Pinpoint the cell where the given text exists, returning its [X, Y] midpoint coordinate. 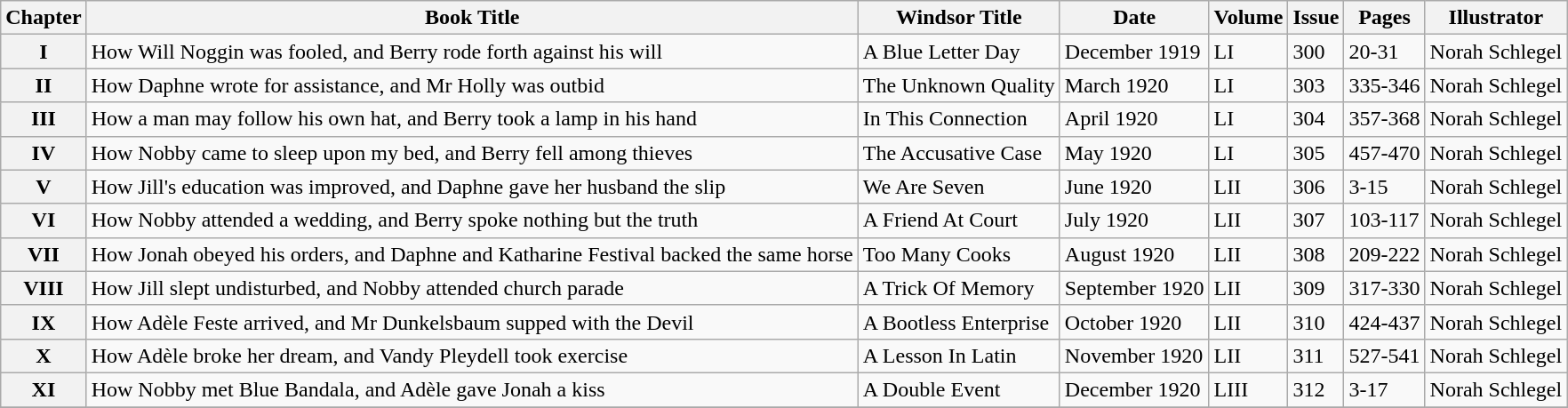
November 1920 [1134, 356]
IX [44, 322]
Volume [1248, 18]
424-437 [1385, 322]
103-117 [1385, 220]
How Jill slept undisturbed, and Nobby attended church parade [472, 288]
A Friend At Court [958, 220]
How Daphne wrote for assistance, and Mr Holly was outbid [472, 85]
March 1920 [1134, 85]
VII [44, 254]
3-15 [1385, 187]
In This Connection [958, 119]
Pages [1385, 18]
How Nobby came to sleep upon my bed, and Berry fell among thieves [472, 153]
A Double Event [958, 389]
June 1920 [1134, 187]
How Jill's education was improved, and Daphne gave her husband the slip [472, 187]
VIII [44, 288]
Illustrator [1496, 18]
August 1920 [1134, 254]
December 1919 [1134, 52]
312 [1316, 389]
IV [44, 153]
We Are Seven [958, 187]
How a man may follow his own hat, and Berry took a lamp in his hand [472, 119]
II [44, 85]
LIII [1248, 389]
A Blue Letter Day [958, 52]
303 [1316, 85]
Issue [1316, 18]
20-31 [1385, 52]
VI [44, 220]
September 1920 [1134, 288]
X [44, 356]
The Accusative Case [958, 153]
Book Title [472, 18]
The Unknown Quality [958, 85]
357-368 [1385, 119]
304 [1316, 119]
335-346 [1385, 85]
How Will Noggin was fooled, and Berry rode forth against his will [472, 52]
V [44, 187]
How Nobby met Blue Bandala, and Adèle gave Jonah a kiss [472, 389]
309 [1316, 288]
A Lesson In Latin [958, 356]
How Adèle Feste arrived, and Mr Dunkelsbaum supped with the Devil [472, 322]
III [44, 119]
305 [1316, 153]
3-17 [1385, 389]
A Trick Of Memory [958, 288]
306 [1316, 187]
How Adèle broke her dream, and Vandy Pleydell took exercise [472, 356]
527-541 [1385, 356]
April 1920 [1134, 119]
308 [1316, 254]
307 [1316, 220]
Chapter [44, 18]
Too Many Cooks [958, 254]
I [44, 52]
December 1920 [1134, 389]
209-222 [1385, 254]
300 [1316, 52]
311 [1316, 356]
Date [1134, 18]
July 1920 [1134, 220]
310 [1316, 322]
May 1920 [1134, 153]
A Bootless Enterprise [958, 322]
Windsor Title [958, 18]
October 1920 [1134, 322]
How Nobby attended a wedding, and Berry spoke nothing but the truth [472, 220]
317-330 [1385, 288]
457-470 [1385, 153]
XI [44, 389]
How Jonah obeyed his orders, and Daphne and Katharine Festival backed the same horse [472, 254]
